Extract the (X, Y) coordinate from the center of the cell holding the provided text.  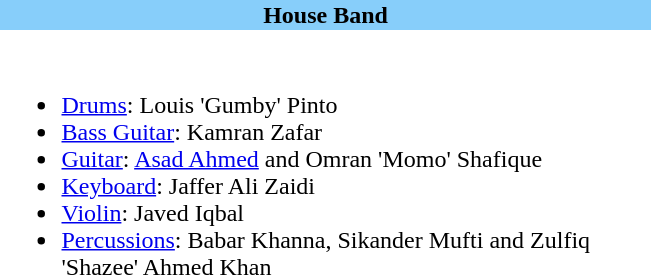
House Band (326, 15)
